Identify which cell holds the provided text, then report its (x, y) central coordinate. 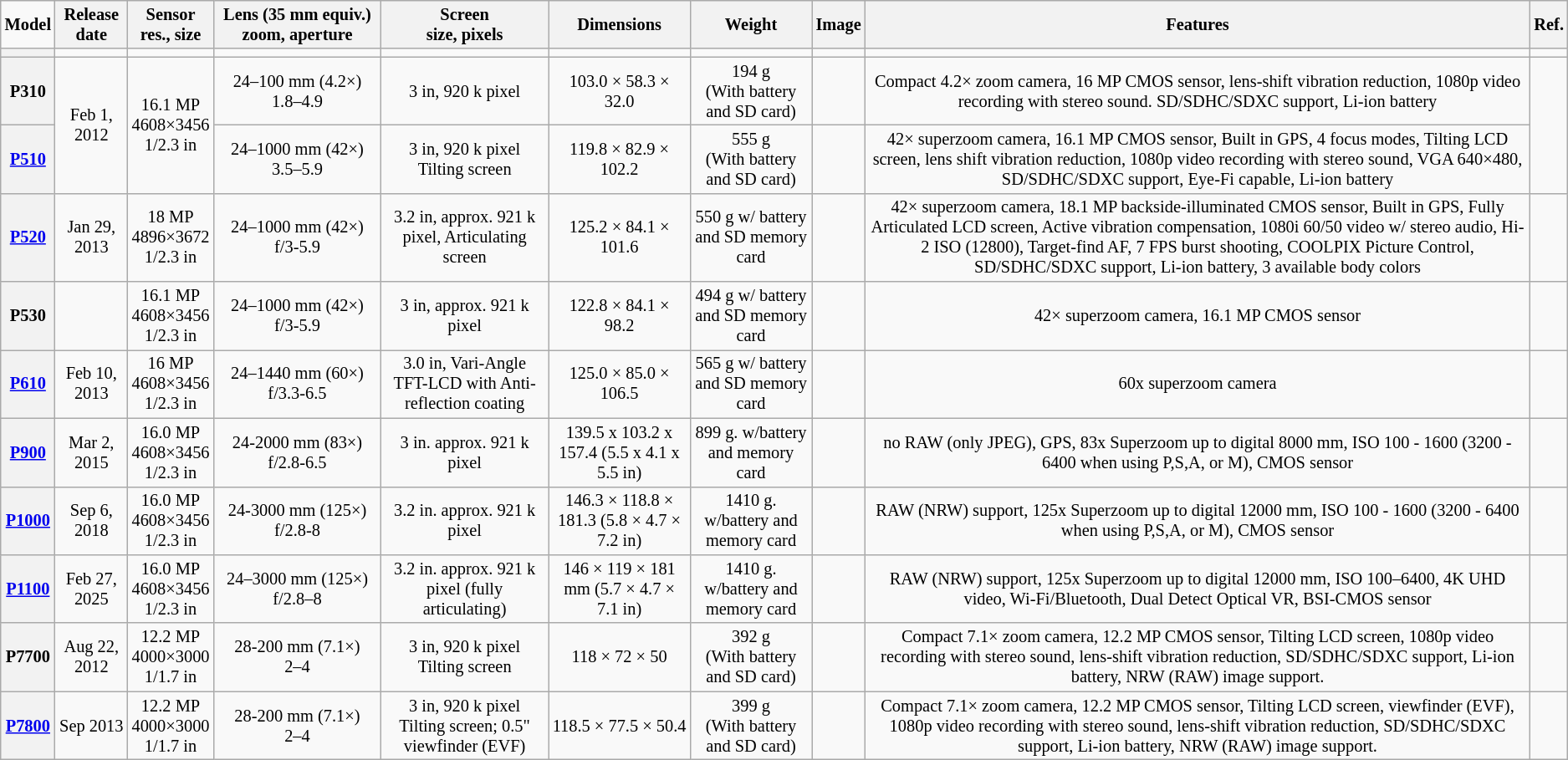
3 in, 920 k pixel (465, 91)
103.0 × 58.3 × 32.0 (620, 91)
Model (28, 24)
3.0 in, Vari-Angle TFT-LCD with Anti-reflection coating (465, 384)
Image (839, 24)
565 g w/ battery and SD memory card (751, 384)
392 g (With battery and SD card) (751, 657)
125.0 × 85.0 × 106.5 (620, 384)
no RAW (only JPEG), GPS, 83x Superzoom up to digital 8000 mm, ISO 100 - 1600 (3200 - 6400 when using P,S,A, or M), CMOS sensor (1198, 452)
P610 (28, 384)
Aug 22, 2012 (92, 657)
Dimensions (620, 24)
122.8 × 84.1 × 98.2 (620, 316)
18 MP4896×36721/2.3 in (171, 237)
Feb 1, 2012 (92, 125)
139.5 x 103.2 x 157.4 (5.5 x 4.1 x 5.5 in) (620, 452)
Lens (35 mm equiv.)zoom, aperture (297, 24)
24–3000 mm (125×) f/2.8–8 (297, 589)
Ref. (1549, 24)
194 g (With battery and SD card) (751, 91)
899 g. w/battery and memory card (751, 452)
24–1000 mm (42×)3.5–5.9 (297, 159)
3.2 in. approx. 921 k pixel (fully articulating) (465, 589)
146 × 119 × 181 mm (5.7 × 4.7 × 7.1 in) (620, 589)
24–100 mm (4.2×)1.8–4.9 (297, 91)
Weight (751, 24)
P7800 (28, 726)
118 × 72 × 50 (620, 657)
42× superzoom camera, 16.1 MP CMOS sensor (1198, 316)
Release date (92, 24)
Features (1198, 24)
P530 (28, 316)
Feb 27, 2025 (92, 589)
P510 (28, 159)
24-2000 mm (83×) f/2.8-6.5 (297, 452)
RAW (NRW) support, 125x Superzoom up to digital 12000 mm, ISO 100 - 1600 (3200 - 6400 when using P,S,A, or M), CMOS sensor (1198, 521)
P7700 (28, 657)
555 g (With battery and SD card) (751, 159)
P1100 (28, 589)
399 g (With battery and SD card) (751, 726)
125.2 × 84.1 × 101.6 (620, 237)
Screensize, pixels (465, 24)
24–1440 mm (60×)f/3.3-6.5 (297, 384)
3 in. approx. 921 k pixel (465, 452)
Feb 10, 2013 (92, 384)
Mar 2, 2015 (92, 452)
494 g w/ battery and SD memory card (751, 316)
P310 (28, 91)
3.2 in, approx. 921 k pixel, Articulating screen (465, 237)
Sep 2013 (92, 726)
RAW (NRW) support, 125x Superzoom up to digital 12000 mm, ISO 100–6400, 4K UHD video, Wi-Fi/Bluetooth, Dual Detect Optical VR, BSI-CMOS sensor (1198, 589)
16 MP4608×34561/2.3 in (171, 384)
Sensorres., size (171, 24)
146.3 × 118.8 × 181.3 (5.8 × 4.7 × 7.2 in) (620, 521)
3.2 in. approx. 921 k pixel (465, 521)
119.8 × 82.9 × 102.2 (620, 159)
Jan 29, 2013 (92, 237)
P1000 (28, 521)
3 in, 920 k pixel Tilting screen; 0.5" viewfinder (EVF) (465, 726)
550 g w/ battery and SD memory card (751, 237)
60x superzoom camera (1198, 384)
P900 (28, 452)
P520 (28, 237)
24-3000 mm (125×) f/2.8-8 (297, 521)
Sep 6, 2018 (92, 521)
118.5 × 77.5 × 50.4 (620, 726)
3 in, approx. 921 k pixel (465, 316)
